Locate the cell with the specified text and output its (X, Y) center coordinate. 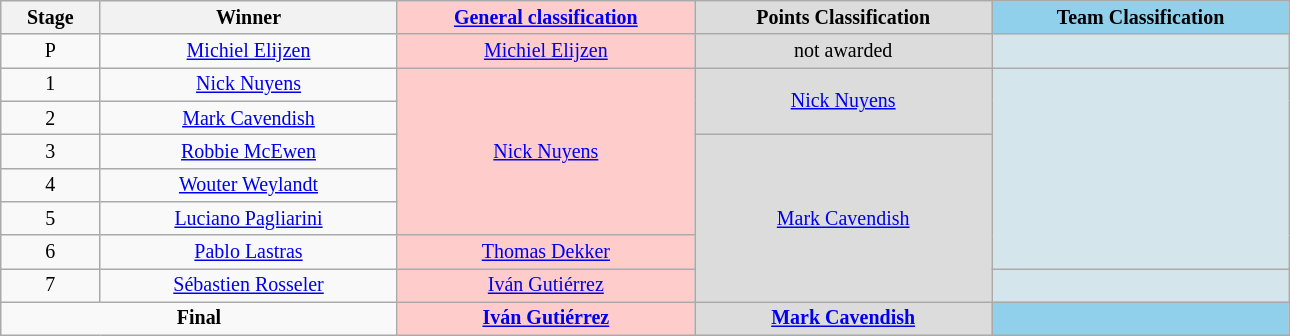
Thomas Dekker (546, 252)
1 (50, 84)
7 (50, 286)
4 (50, 184)
General classification (546, 18)
3 (50, 152)
Stage (50, 18)
P (50, 52)
Robbie McEwen (248, 152)
2 (50, 118)
Winner (248, 18)
5 (50, 218)
Points Classification (842, 18)
Team Classification (1140, 18)
not awarded (842, 52)
Wouter Weylandt (248, 184)
Final (199, 318)
Pablo Lastras (248, 252)
6 (50, 252)
Luciano Pagliarini (248, 218)
Sébastien Rosseler (248, 286)
